Locate the cell with the specified text and output its [x, y] center coordinate. 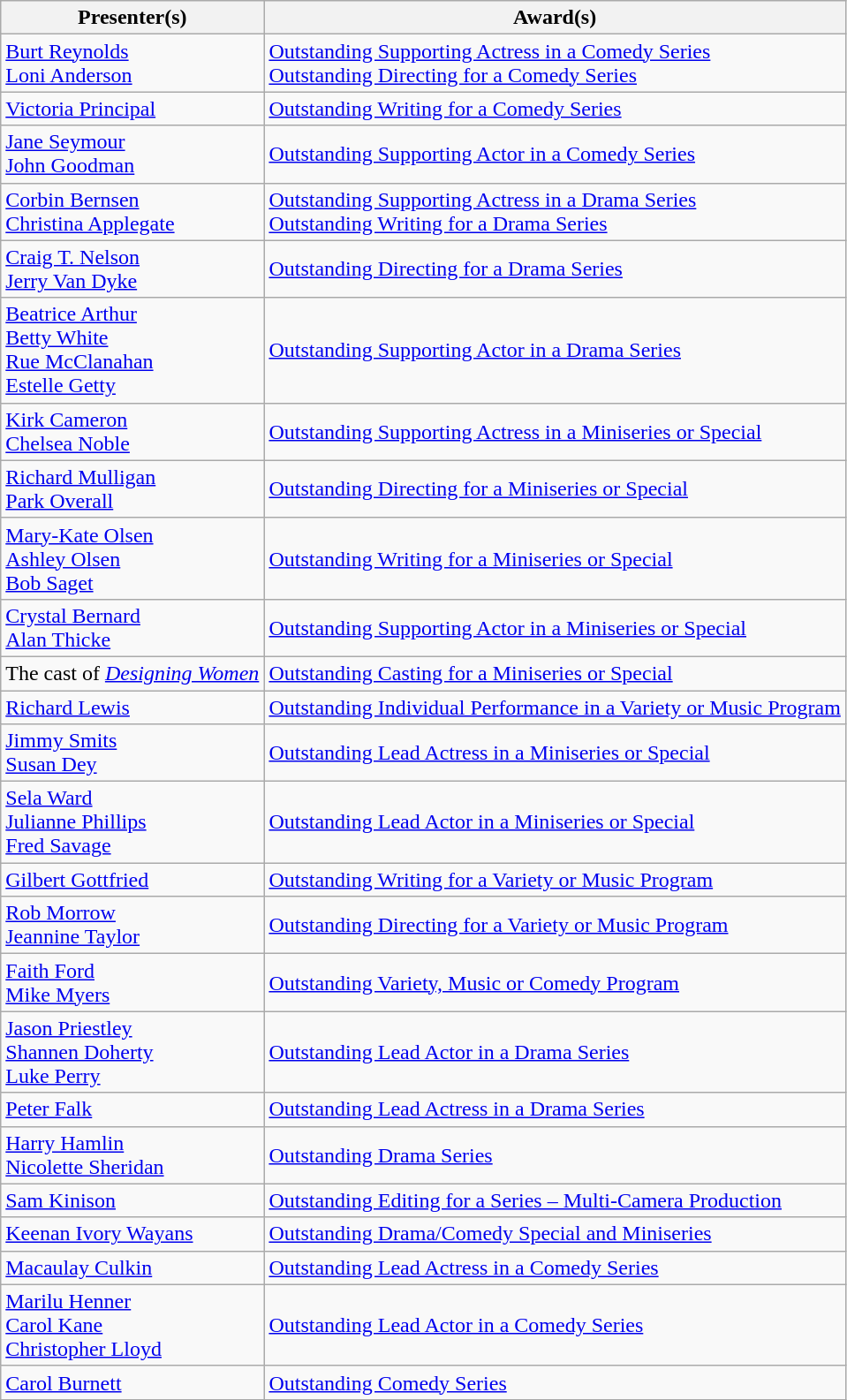
Kirk CameronChelsea Noble [132, 431]
Outstanding Supporting Actress in a Comedy SeriesOutstanding Directing for a Comedy Series [555, 64]
Outstanding Supporting Actor in a Comedy Series [555, 154]
Outstanding Lead Actress in a Miniseries or Special [555, 753]
Outstanding Casting for a Miniseries or Special [555, 673]
Victoria Principal [132, 109]
Richard MulliganPark Overall [132, 489]
Outstanding Directing for a Drama Series [555, 269]
Craig T. NelsonJerry Van Dyke [132, 269]
Faith FordMike Myers [132, 982]
Outstanding Writing for a Variety or Music Program [555, 880]
Outstanding Supporting Actress in a Miniseries or Special [555, 431]
Outstanding Lead Actor in a Comedy Series [555, 1325]
Award(s) [555, 18]
Mary-Kate OlsenAshley OlsenBob Saget [132, 558]
Outstanding Directing for a Variety or Music Program [555, 926]
Outstanding Drama Series [555, 1155]
Outstanding Editing for a Series – Multi-Camera Production [555, 1200]
Outstanding Supporting Actor in a Miniseries or Special [555, 627]
Outstanding Writing for a Comedy Series [555, 109]
Sam Kinison [132, 1200]
Gilbert Gottfried [132, 880]
Burt ReynoldsLoni Anderson [132, 64]
Outstanding Supporting Actor in a Drama Series [555, 350]
Jimmy SmitsSusan Dey [132, 753]
Peter Falk [132, 1109]
Outstanding Variety, Music or Comedy Program [555, 982]
Outstanding Lead Actress in a Comedy Series [555, 1268]
Harry HamlinNicolette Sheridan [132, 1155]
Outstanding Writing for a Miniseries or Special [555, 558]
Crystal BernardAlan Thicke [132, 627]
Jane SeymourJohn Goodman [132, 154]
The cast of Designing Women [132, 673]
Outstanding Supporting Actress in a Drama SeriesOutstanding Writing for a Drama Series [555, 212]
Rob MorrowJeannine Taylor [132, 926]
Richard Lewis [132, 708]
Outstanding Lead Actress in a Drama Series [555, 1109]
Jason PriestleyShannen DohertyLuke Perry [132, 1052]
Marilu HennerCarol KaneChristopher Lloyd [132, 1325]
Sela WardJulianne PhillipsFred Savage [132, 822]
Outstanding Individual Performance in a Variety or Music Program [555, 708]
Macaulay Culkin [132, 1268]
Outstanding Comedy Series [555, 1382]
Keenan Ivory Wayans [132, 1234]
Corbin BernsenChristina Applegate [132, 212]
Outstanding Lead Actor in a Drama Series [555, 1052]
Beatrice ArthurBetty WhiteRue McClanahanEstelle Getty [132, 350]
Carol Burnett [132, 1382]
Outstanding Directing for a Miniseries or Special [555, 489]
Outstanding Lead Actor in a Miniseries or Special [555, 822]
Outstanding Drama/Comedy Special and Miniseries [555, 1234]
Presenter(s) [132, 18]
